From the cell containing the given text, extract its center point as (X, Y) coordinate. 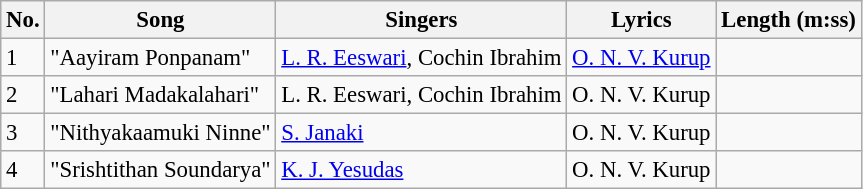
"Aayiram Ponpanam" (160, 58)
No. (23, 20)
Lyrics (642, 20)
K. J. Yesudas (422, 170)
4 (23, 170)
1 (23, 58)
"Lahari Madakalahari" (160, 95)
"Nithyakaamuki Ninne" (160, 133)
3 (23, 133)
2 (23, 95)
S. Janaki (422, 133)
Length (m:ss) (788, 20)
Song (160, 20)
"Srishtithan Soundarya" (160, 170)
Singers (422, 20)
